For the text-containing cell, return its midpoint in (x, y) coordinate format. 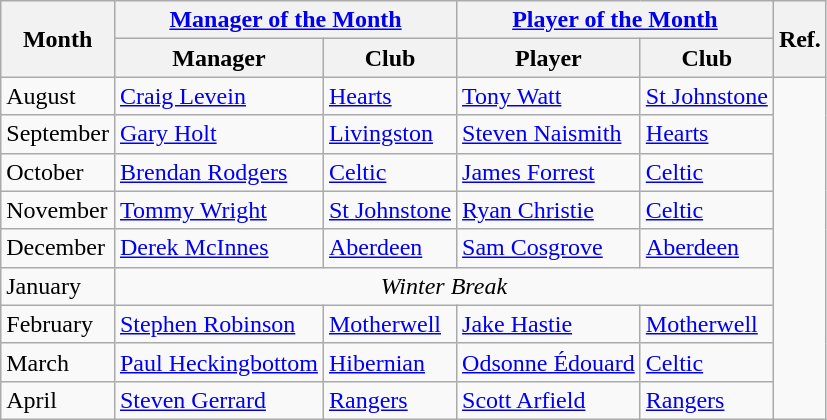
Tony Watt (549, 96)
Steven Naismith (549, 134)
Tommy Wright (218, 210)
Player (549, 58)
Steven Gerrard (218, 400)
April (58, 400)
September (58, 134)
Ref. (800, 39)
Manager (218, 58)
October (58, 172)
November (58, 210)
Brendan Rodgers (218, 172)
Paul Heckingbottom (218, 362)
Odsonne Édouard (549, 362)
January (58, 286)
Derek McInnes (218, 248)
Jake Hastie (549, 324)
Winter Break (444, 286)
Stephen Robinson (218, 324)
James Forrest (549, 172)
Month (58, 39)
March (58, 362)
February (58, 324)
Manager of the Month (285, 20)
December (58, 248)
Ryan Christie (549, 210)
August (58, 96)
Scott Arfield (549, 400)
Sam Cosgrove (549, 248)
Livingston (390, 134)
Craig Levein (218, 96)
Gary Holt (218, 134)
Hibernian (390, 362)
Player of the Month (616, 20)
